Find where the given text appears and provide that cell's center as (X, Y) coordinate. 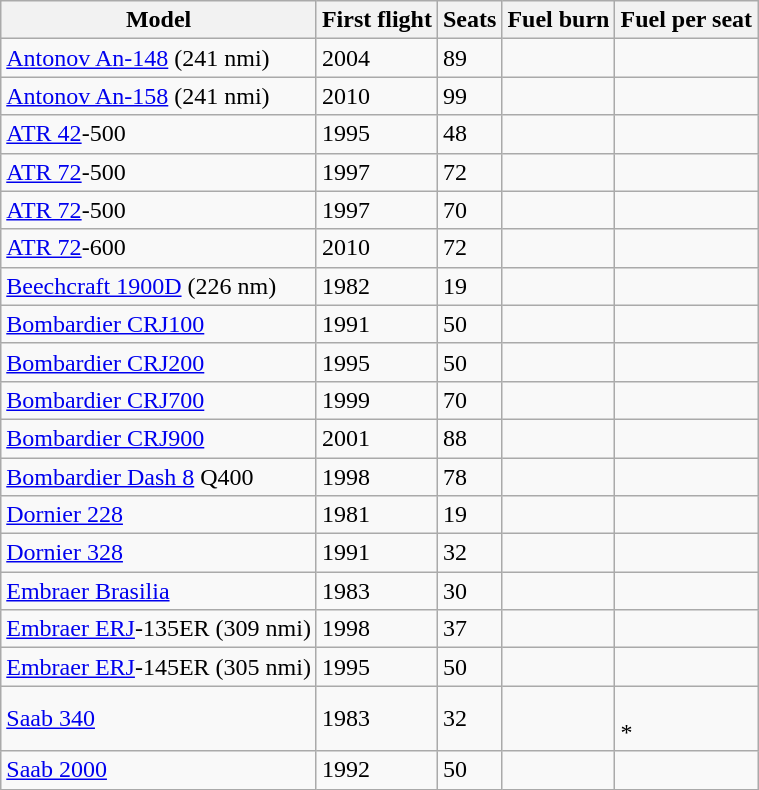
Fuel burn (558, 20)
1982 (376, 286)
Bombardier CRJ100 (159, 324)
30 (469, 591)
37 (469, 629)
* (686, 718)
Dornier 228 (159, 515)
Embraer ERJ-145ER (305 nmi) (159, 667)
88 (469, 438)
Dornier 328 (159, 553)
Bombardier Dash 8 Q400 (159, 477)
2004 (376, 58)
Model (159, 20)
Saab 2000 (159, 770)
Embraer Brasilia (159, 591)
89 (469, 58)
Fuel per seat (686, 20)
Saab 340 (159, 718)
Bombardier CRJ200 (159, 362)
1992 (376, 770)
Bombardier CRJ900 (159, 438)
Seats (469, 20)
First flight (376, 20)
ATR 72-600 (159, 248)
99 (469, 96)
1999 (376, 400)
Bombardier CRJ700 (159, 400)
Embraer ERJ-135ER (309 nmi) (159, 629)
48 (469, 134)
78 (469, 477)
Antonov An-148 (241 nmi) (159, 58)
1981 (376, 515)
Antonov An-158 (241 nmi) (159, 96)
ATR 42-500 (159, 134)
2001 (376, 438)
Beechcraft 1900D (226 nm) (159, 286)
